Output the [X, Y] coordinate of the center of the cell containing the given text.  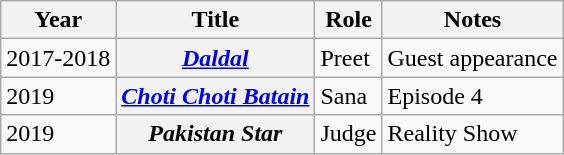
Episode 4 [472, 96]
Role [348, 20]
Choti Choti Batain [216, 96]
Reality Show [472, 134]
Sana [348, 96]
Notes [472, 20]
2017-2018 [58, 58]
Title [216, 20]
Guest appearance [472, 58]
Judge [348, 134]
Preet [348, 58]
Pakistan Star [216, 134]
Year [58, 20]
Daldal [216, 58]
